From the cell containing the given text, extract its center point as (x, y) coordinate. 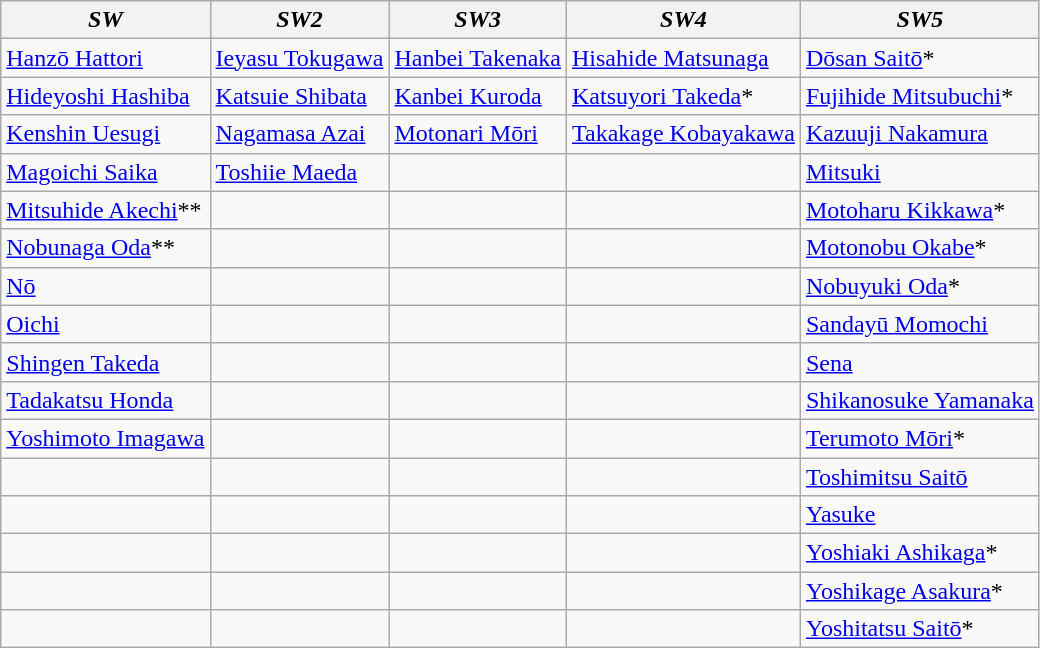
Ieyasu Tokugawa (300, 58)
Yoshitatsu Saitō* (920, 629)
Shikanosuke Yamanaka (920, 400)
SW2 (300, 20)
Magoichi Saika (106, 172)
Yoshimoto Imagawa (106, 438)
SW4 (683, 20)
Motoharu Kikkawa* (920, 210)
Terumoto Mōri* (920, 438)
Sena (920, 362)
Hanzō Hattori (106, 58)
Fujihide Mitsubuchi* (920, 96)
SW3 (478, 20)
Shingen Takeda (106, 362)
Kenshin Uesugi (106, 134)
Katsuyori Takeda* (683, 96)
Hisahide Matsunaga (683, 58)
Mitsuhide Akechi** (106, 210)
Katsuie Shibata (300, 96)
Toshiie Maeda (300, 172)
Kanbei Kuroda (478, 96)
Nobunaga Oda** (106, 248)
Tadakatsu Honda (106, 400)
Motonobu Okabe* (920, 248)
SW (106, 20)
Dōsan Saitō* (920, 58)
Yoshikage Asakura* (920, 591)
Mitsuki (920, 172)
Motonari Mōri (478, 134)
SW5 (920, 20)
Sandayū Momochi (920, 324)
Kazuuji Nakamura (920, 134)
Yasuke (920, 515)
Oichi (106, 324)
Nagamasa Azai (300, 134)
Takakage Kobayakawa (683, 134)
Nobuyuki Oda* (920, 286)
Hanbei Takenaka (478, 58)
Toshimitsu Saitō (920, 477)
Yoshiaki Ashikaga* (920, 553)
Nō (106, 286)
Hideyoshi Hashiba (106, 96)
